Detect which cell encompasses the target text, then output its [x, y] center coordinate. 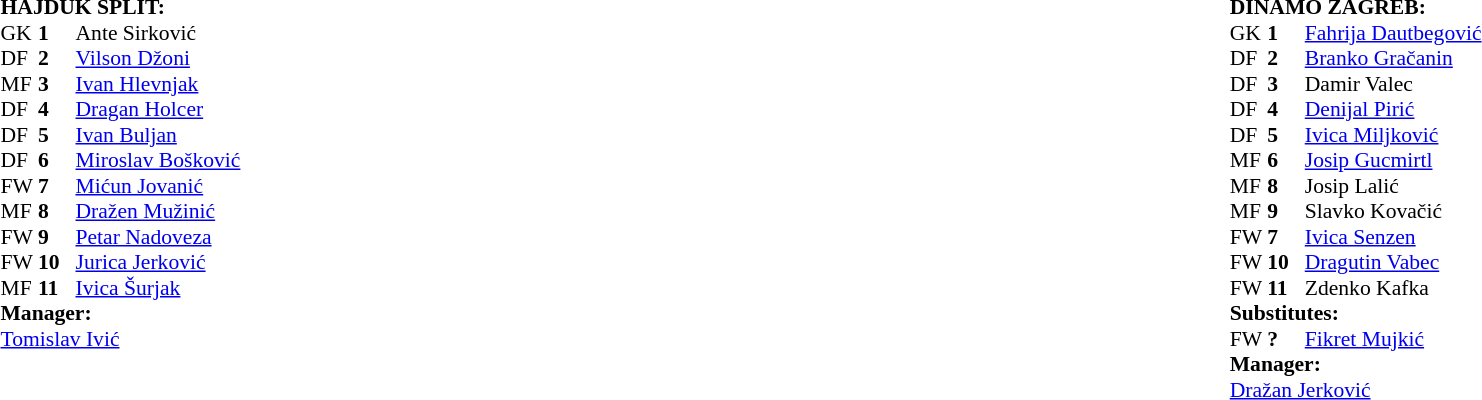
Ante Sirković [226, 33]
Ivan Hlevnjak [226, 84]
? [1286, 339]
Manager: [188, 313]
Jurica Jerković [226, 263]
Dražen Mužinić [226, 211]
Miroslav Bošković [226, 161]
Mićun Jovanić [226, 186]
Vilson Džoni [226, 59]
Dragan Holcer [226, 109]
Petar Nadoveza [226, 237]
Ivan Buljan [226, 135]
Tomislav Ivić [188, 339]
Ivica Šurjak [226, 288]
